Detect which cell encompasses the target text, then output its (X, Y) center coordinate. 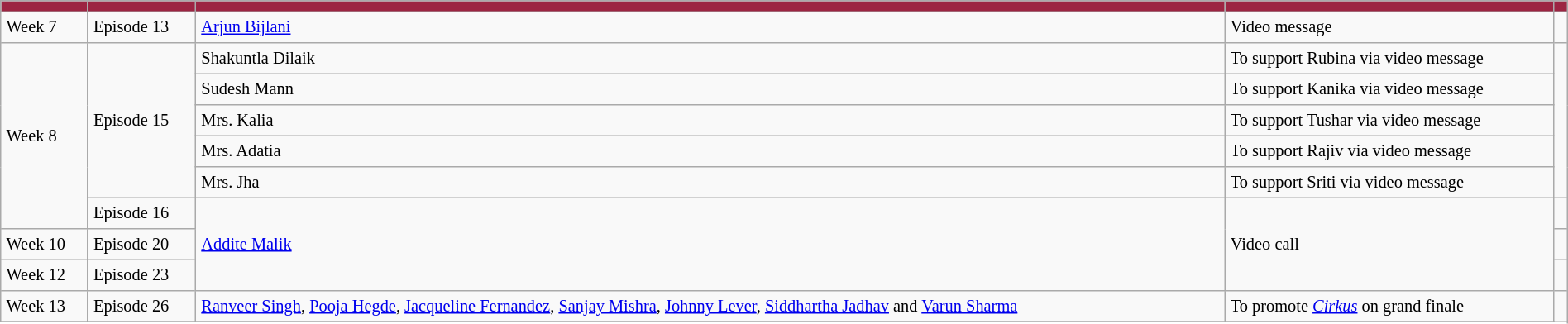
Episode 26 (141, 306)
Week 12 (45, 275)
To support Kanika via video message (1389, 89)
Shakuntla Dilaik (710, 58)
To support Tushar via video message (1389, 120)
To support Sriti via video message (1389, 182)
Week 13 (45, 306)
To support Rubina via video message (1389, 58)
Episode 20 (141, 244)
Ranveer Singh, Pooja Hegde, Jacqueline Fernandez, Sanjay Mishra, Johnny Lever, Siddhartha Jadhav and Varun Sharma (710, 306)
Mrs. Adatia (710, 151)
Arjun Bijlani (710, 27)
Episode 23 (141, 275)
Week 7 (45, 27)
Mrs. Kalia (710, 120)
Addite Malik (710, 244)
Week 8 (45, 136)
Sudesh Mann (710, 89)
Mrs. Jha (710, 182)
Episode 16 (141, 213)
To support Rajiv via video message (1389, 151)
Video call (1389, 244)
Video message (1389, 27)
Episode 15 (141, 120)
To promote Cirkus on grand finale (1389, 306)
Episode 13 (141, 27)
Week 10 (45, 244)
